Determine the [x, y] coordinate at the center of the cell enclosing the given text.  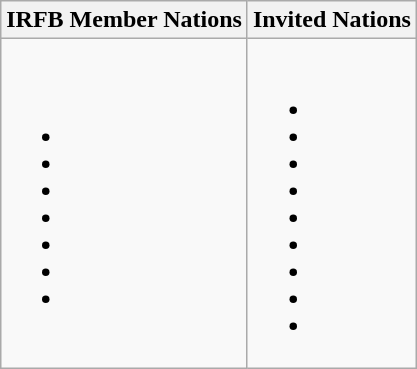
Invited Nations [332, 20]
IRFB Member Nations [124, 20]
